Find where the given text appears and provide that cell's center as [X, Y] coordinate. 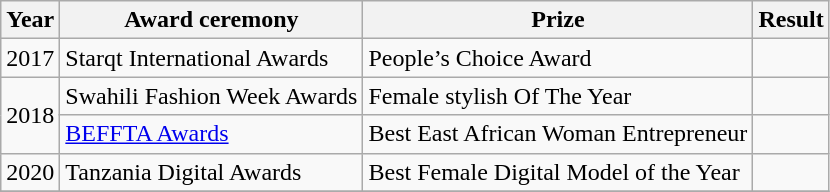
2018 [30, 115]
BEFFTA Awards [212, 134]
Year [30, 20]
Tanzania Digital Awards [212, 172]
Best East African Woman Entrepreneur [558, 134]
Swahili Fashion Week Awards [212, 96]
People’s Choice Award [558, 58]
Female stylish Of The Year [558, 96]
Award ceremony [212, 20]
Best Female Digital Model of the Year [558, 172]
Result [791, 20]
Prize [558, 20]
2020 [30, 172]
Starqt International Awards [212, 58]
2017 [30, 58]
